Search for the cell housing the specified text and yield its (x, y) center coordinate. 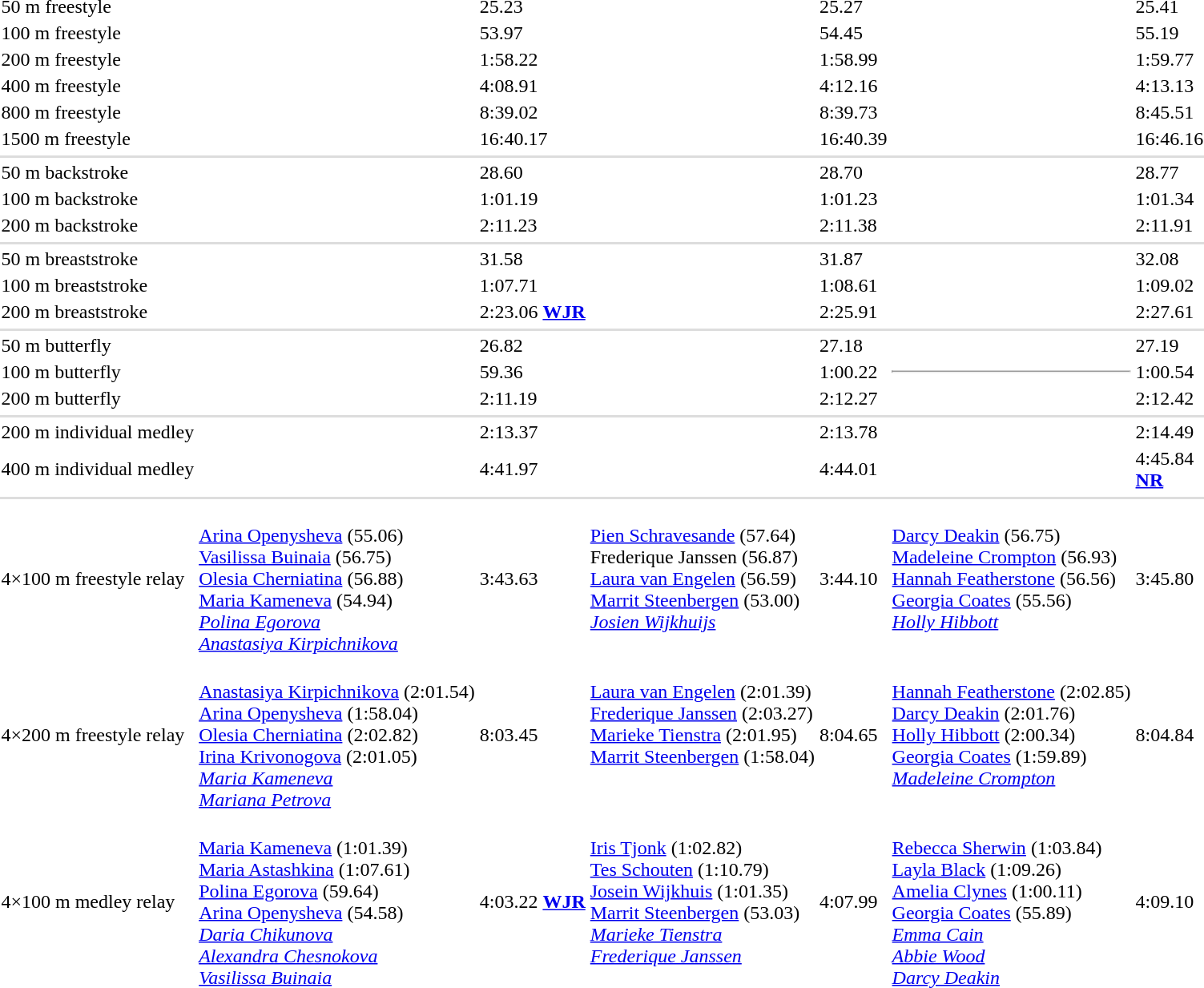
Hannah Featherstone (2:02.85)Darcy Deakin (2:01.76)Holly Hibbott (2:00.34)Georgia Coates (1:59.89)Madeleine Crompton (1011, 735)
100 m butterfly (98, 372)
200 m butterfly (98, 398)
59.36 (532, 372)
Anastasiya Kirpichnikova (2:01.54)Arina Openysheva (1:58.04)Olesia Cherniatina (2:02.82)Irina Krivonogova (2:01.05)Maria KamenevaMariana Petrova (337, 735)
800 m freestyle (98, 112)
2:12.27 (853, 398)
1:01.19 (532, 199)
2:25.91 (853, 312)
2:23.06 WJR (532, 312)
Laura van Engelen (2:01.39)Frederique Janssen (2:03.27)Marieke Tienstra (2:01.95)Marrit Steenbergen (1:58.04) (702, 735)
200 m breaststroke (98, 312)
4:44.01 (853, 470)
1:08.61 (853, 285)
50 m butterfly (98, 345)
100 m backstroke (98, 199)
200 m backstroke (98, 225)
8:03.45 (532, 735)
8:04.65 (853, 735)
31.58 (532, 259)
200 m individual medley (98, 432)
4×100 m freestyle relay (98, 579)
2:13.78 (853, 432)
1:01.23 (853, 199)
54.45 (853, 33)
1:07.71 (532, 285)
100 m freestyle (98, 33)
2:11.38 (853, 225)
1:58.22 (532, 59)
8:39.73 (853, 112)
Pien Schravesande (57.64)Frederique Janssen (56.87)Laura van Engelen (56.59)Marrit Steenbergen (53.00)Josien Wijkhuijs (702, 579)
28.70 (853, 172)
50 m backstroke (98, 172)
28.60 (532, 172)
3:43.63 (532, 579)
Darcy Deakin (56.75)Madeleine Crompton (56.93)Hannah Featherstone (56.56)Georgia Coates (55.56)Holly Hibbott (1011, 579)
53.97 (532, 33)
2:11.19 (532, 398)
8:39.02 (532, 112)
16:40.39 (853, 139)
Arina Openysheva (55.06)Vasilissa Buinaia (56.75)Olesia Cherniatina (56.88)Maria Kameneva (54.94)Polina EgorovaAnastasiya Kirpichnikova (337, 579)
1500 m freestyle (98, 139)
4:41.97 (532, 470)
400 m individual medley (98, 470)
4×200 m freestyle relay (98, 735)
3:44.10 (853, 579)
16:40.17 (532, 139)
4:12.16 (853, 86)
400 m freestyle (98, 86)
2:11.23 (532, 225)
4:08.91 (532, 86)
1:58.99 (853, 59)
26.82 (532, 345)
27.18 (853, 345)
2:13.37 (532, 432)
31.87 (853, 259)
50 m breaststroke (98, 259)
100 m breaststroke (98, 285)
200 m freestyle (98, 59)
1:00.22 (853, 372)
